Output the (X, Y) coordinate of the center of the cell containing the given text.  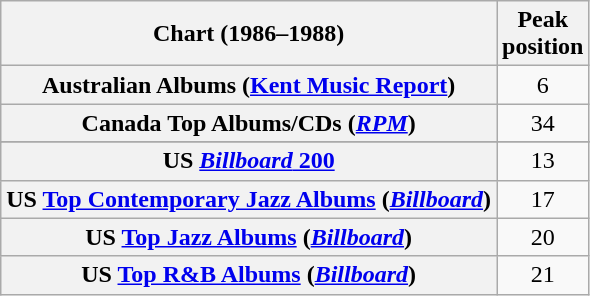
Peakposition (543, 34)
6 (543, 85)
Canada Top Albums/CDs (RPM) (249, 123)
20 (543, 237)
US Top Contemporary Jazz Albums (Billboard) (249, 199)
Chart (1986–1988) (249, 34)
US Top Jazz Albums (Billboard) (249, 237)
US Top R&B Albums (Billboard) (249, 275)
Australian Albums (Kent Music Report) (249, 85)
13 (543, 161)
17 (543, 199)
US Billboard 200 (249, 161)
21 (543, 275)
34 (543, 123)
